Pinpoint the cell where the given text exists, returning its [X, Y] midpoint coordinate. 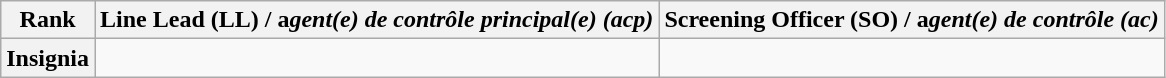
Line Lead (LL) / agent(e) de contrôle principal(e) (acp) [377, 20]
Rank [48, 20]
Screening Officer (SO) / agent(e) de contrôle (ac) [912, 20]
Insignia [48, 58]
